Determine the [X, Y] coordinate at the center of the cell enclosing the given text.  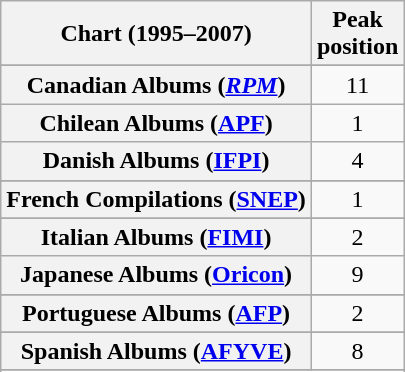
Portuguese Albums (AFP) [156, 313]
Chart (1995–2007) [156, 34]
Japanese Albums (Oricon) [156, 275]
Chilean Albums (APF) [156, 123]
French Compilations (SNEP) [156, 199]
8 [357, 351]
Peakposition [357, 34]
Danish Albums (IFPI) [156, 161]
Spanish Albums (AFYVE) [156, 351]
Italian Albums (FIMI) [156, 237]
9 [357, 275]
Canadian Albums (RPM) [156, 85]
4 [357, 161]
11 [357, 85]
